Find where the given text appears and provide that cell's center as (X, Y) coordinate. 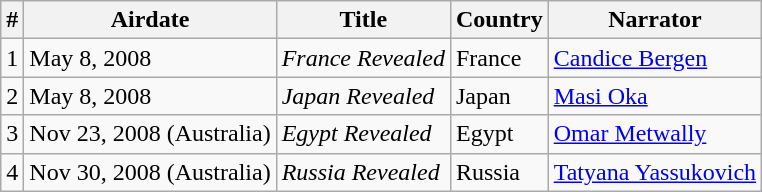
Russia (499, 172)
Candice Bergen (654, 58)
Nov 30, 2008 (Australia) (150, 172)
Egypt (499, 134)
Japan Revealed (363, 96)
Tatyana Yassukovich (654, 172)
Airdate (150, 20)
Omar Metwally (654, 134)
Nov 23, 2008 (Australia) (150, 134)
France Revealed (363, 58)
Country (499, 20)
1 (12, 58)
Narrator (654, 20)
Egypt Revealed (363, 134)
# (12, 20)
Russia Revealed (363, 172)
Title (363, 20)
2 (12, 96)
3 (12, 134)
Masi Oka (654, 96)
Japan (499, 96)
4 (12, 172)
France (499, 58)
